Return [x, y] of the center of cell containing provided text 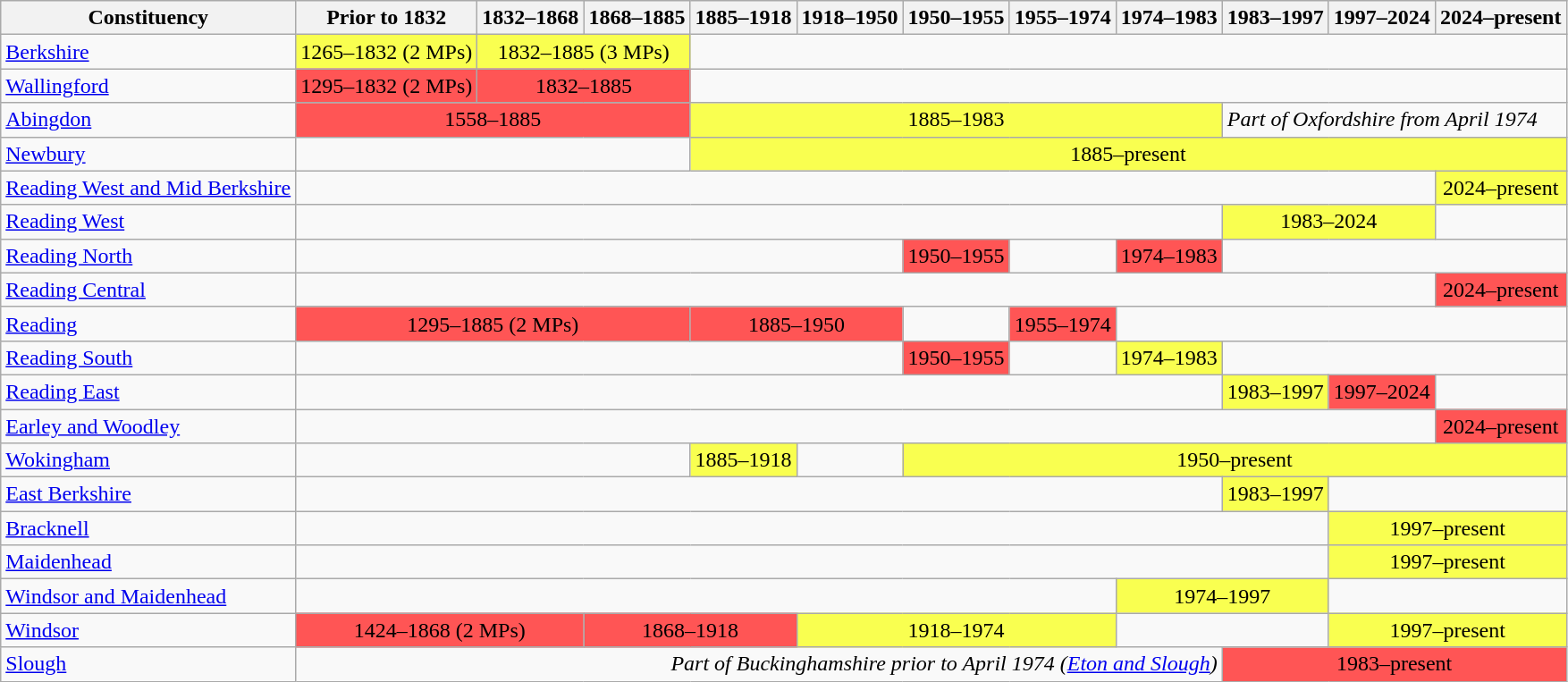
1918–1974 [957, 630]
1832–1885 (3 MPs) [584, 52]
Reading West and Mid Berkshire [148, 188]
1295–1832 (2 MPs) [386, 86]
1918–1950 [849, 18]
Abingdon [148, 120]
1983–2024 [1328, 222]
Reading West [148, 222]
Part of Buckinghamshire prior to April 1974 (Eton and Slough) [760, 664]
Bracknell [148, 528]
Berkshire [148, 52]
Reading [148, 324]
East Berkshire [148, 494]
1558–1885 [493, 120]
1885–1950 [797, 324]
1295–1885 (2 MPs) [493, 324]
Earley and Woodley [148, 426]
Wallingford [148, 86]
Windsor and Maidenhead [148, 596]
Slough [148, 664]
1983–present [1395, 664]
Newbury [148, 154]
Reading Central [148, 290]
Reading North [148, 256]
Wokingham [148, 460]
1832–1868 [531, 18]
Windsor [148, 630]
Prior to 1832 [386, 18]
Constituency [148, 18]
1974–1997 [1222, 596]
Maidenhead [148, 562]
1885–present [1128, 154]
1868–1918 [690, 630]
Part of Oxfordshire from April 1974 [1395, 120]
1950–present [1235, 460]
Reading South [148, 358]
1868–1885 [636, 18]
1265–1832 (2 MPs) [386, 52]
1424–1868 (2 MPs) [440, 630]
Reading East [148, 392]
1885–1983 [957, 120]
1832–1885 [584, 86]
